From the cell containing the given text, extract its center point as [x, y] coordinate. 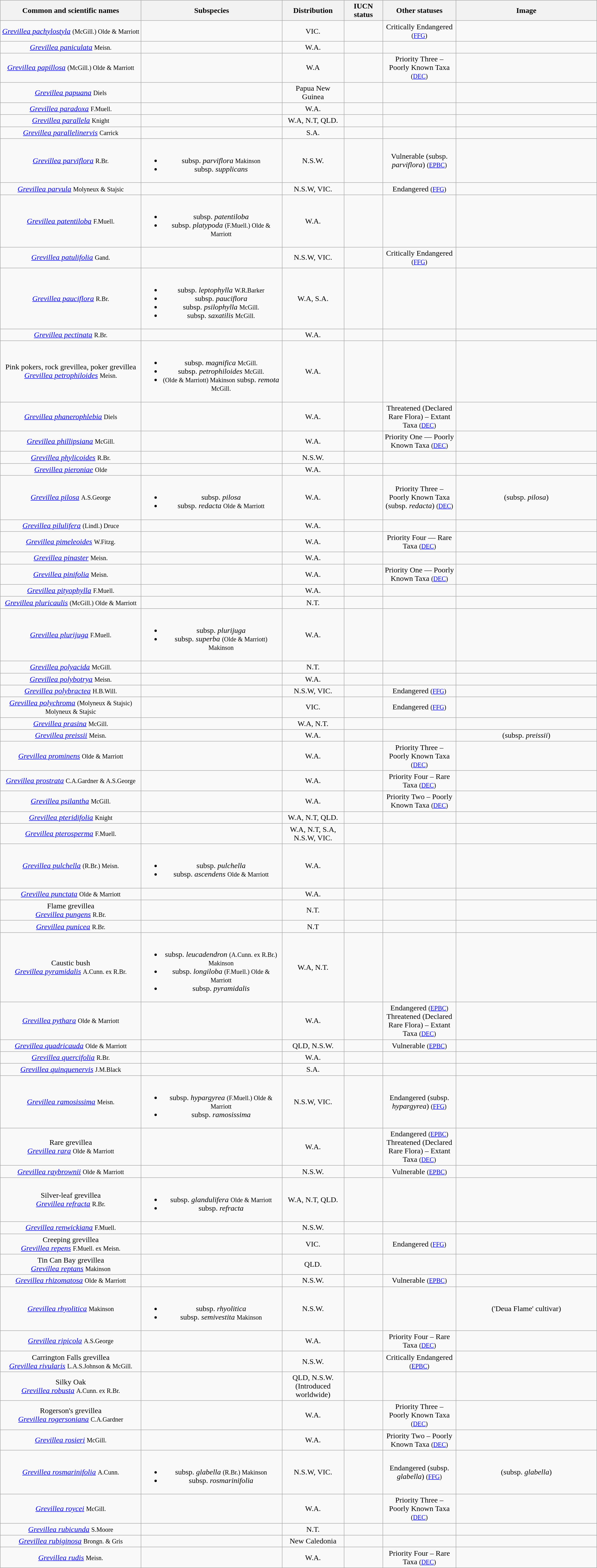
Grevillea pauciflora R.Br. [71, 298]
Grevillea rubicunda S.Moore [71, 1529]
Grevillea pinifolia Meisn. [71, 574]
Endangered (subsp. hypargyrea) (FFG) [419, 1102]
Grevillea paniculata Meisn. [71, 47]
Grevillea ramosissima Meisn. [71, 1102]
subsp. parviflora Makinsonsubsp. supplicans [212, 161]
Grevillea phylicoides R.Br. [71, 457]
subsp. glabella (R.Br.) Makinsonsubsp. rosmarinifolia [212, 1472]
Grevillea pinaster Meisn. [71, 558]
Silky OakGrevillea robusta A.Cunn. ex R.Br. [71, 1386]
Endangered (subsp. glabella) (FFG) [419, 1472]
W.A, N.T, S.A, N.S.W, VIC. [313, 834]
Grevillea punctata Olde & Marriott [71, 894]
IUCN status [363, 11]
Grevillea polybotrya Meisn. [71, 679]
(subsp. pilosa) [526, 497]
Grevillea pythara Olde & Marriott [71, 1021]
(subsp. preissii) [526, 736]
Grevillea pachylostyla (McGill.) Olde & Marriott [71, 31]
W.A, S.A. [313, 298]
Critically Endangered (EPBC) [419, 1361]
Grevillea parviflora R.Br. [71, 161]
Grevillea parallela Knight [71, 121]
Threatened (Declared Rare Flora) – Extant Taxa (DEC) [419, 417]
Pink pokers, rock grevillea, poker grevilleaGrevillea petrophiloides Meisn. [71, 372]
Carrington Falls grevilleaGrevillea rivularis L.A.S.Johnson & McGill. [71, 1361]
Grevillea pieroniae Olde [71, 469]
Grevillea rhizomatosa Olde & Marriott [71, 1281]
Grevillea pityophylla F.Muell. [71, 590]
Grevillea ripicola A.S.George [71, 1341]
subsp. magnifica McGill.subsp. petrophiloides McGill.(Olde & Marriott) Makinson subsp. remota McGill. [212, 372]
Grevillea patentiloba F.Muell. [71, 221]
Grevillea pilulifera (Lindl.) Druce [71, 526]
Rogerson's grevilleaGrevillea rogersoniana C.A.Gardner [71, 1415]
Flame grevilleaGrevillea pungens R.Br. [71, 910]
Grevillea phillipsiana McGill. [71, 441]
Subspecies [212, 11]
Grevillea phanerophlebia Diels [71, 417]
Grevillea paradoxa F.Muell. [71, 109]
Grevillea polyacida McGill. [71, 667]
QLD, N.S.W. (Introduced worldwide) [313, 1386]
Grevillea quercifolia R.Br. [71, 1058]
Grevillea psilantha McGill. [71, 801]
Priority Four — Rare Taxa (DEC) [419, 542]
Grevillea prostrata C.A.Gardner & A.S.George [71, 781]
subsp. hypargyrea (F.Muell.) Olde & Marriottsubsp. ramosissima [212, 1102]
Grevillea prominens Olde & Marriott [71, 756]
Grevillea pilosa A.S.George [71, 497]
N.T [313, 926]
Grevillea papillosa (McGill.) Olde & Marriott [71, 68]
subsp. rhyoliticasubsp. semivestita Makinson [212, 1309]
Grevillea polychroma (Molyneux & Stajsic) Molyneux & Stajsic [71, 707]
Grevillea papuana Diels [71, 93]
Grevillea renwickiana F.Muell. [71, 1228]
Grevillea parallelinervis Carrick [71, 133]
Papua New Guinea [313, 93]
Priority Three – Poorly Known Taxa (subsp. redacta) (DEC) [419, 497]
Grevillea pteridifolia Knight [71, 817]
Grevillea parvula Molyneux & Stajsic [71, 189]
Vulnerable (subsp. parviflora) (EPBC) [419, 161]
Grevillea rhyolitica Makinson [71, 1309]
Distribution [313, 11]
subsp. leptophylla W.R.Barkersubsp. pauciflorasubsp. psilophylla McGill.subsp. saxatilis McGill. [212, 298]
Grevillea pterosperma F.Muell. [71, 834]
Grevillea plurijuga F.Muell. [71, 635]
Grevillea pulchella (R.Br.) Meisn. [71, 866]
Grevillea roycei McGill. [71, 1509]
subsp. glandulifera Olde & Marriottsubsp. refracta [212, 1200]
Grevillea quadricauda Olde & Marriott [71, 1046]
New Caledonia [313, 1541]
Grevillea rosmarinifolia A.Cunn. [71, 1472]
subsp. leucadendron (A.Cunn. ex R.Br.) Makinsonsubsp. longiloba (F.Muell.) Olde & Marriottsubsp. pyramidalis [212, 967]
Grevillea rudis Meisn. [71, 1557]
Grevillea polybractea H.B.Will. [71, 691]
Grevillea rosieri McGill. [71, 1440]
Grevillea prasina McGill. [71, 724]
Other statuses [419, 11]
subsp. patentilobasubsp. platypoda (F.Muell.) Olde & Marriott [212, 221]
subsp. pulchellasubsp. ascendens Olde & Marriott [212, 866]
subsp. pilosasubsp. redacta Olde & Marriott [212, 497]
Common and scientific names [71, 11]
Grevillea punicea R.Br. [71, 926]
subsp. plurijugasubsp. superba (Olde & Marriott) Makinson [212, 635]
Grevillea pectinata R.Br. [71, 335]
Image [526, 11]
QLD. [313, 1264]
Grevillea pluricaulis (McGill.) Olde & Marriott [71, 602]
Grevillea pimeleoides W.Fitzg. [71, 542]
W.A [313, 68]
Grevillea rubiginosa Brongn. & Gris [71, 1541]
Grevillea raybrownii Olde & Marriott [71, 1172]
Tin Can Bay grevilleaGrevillea reptans Makinson [71, 1264]
Grevillea preissii Meisn. [71, 736]
QLD, N.S.W. [313, 1046]
Grevillea patulifolia Gand. [71, 258]
(subsp. glabella) [526, 1472]
('Deua Flame' cultivar) [526, 1309]
Rare grevilleaGrevillea rara Olde & Marriott [71, 1147]
Grevillea quinquenervis J.M.Black [71, 1070]
Silver-leaf grevilleaGrevillea refracta R.Br. [71, 1200]
Caustic bushGrevillea pyramidalis A.Cunn. ex R.Br. [71, 967]
Creeping grevilleaGrevillea repens F.Muell. ex Meisn. [71, 1244]
